Output the [X, Y] coordinate of the center of the cell containing the given text.  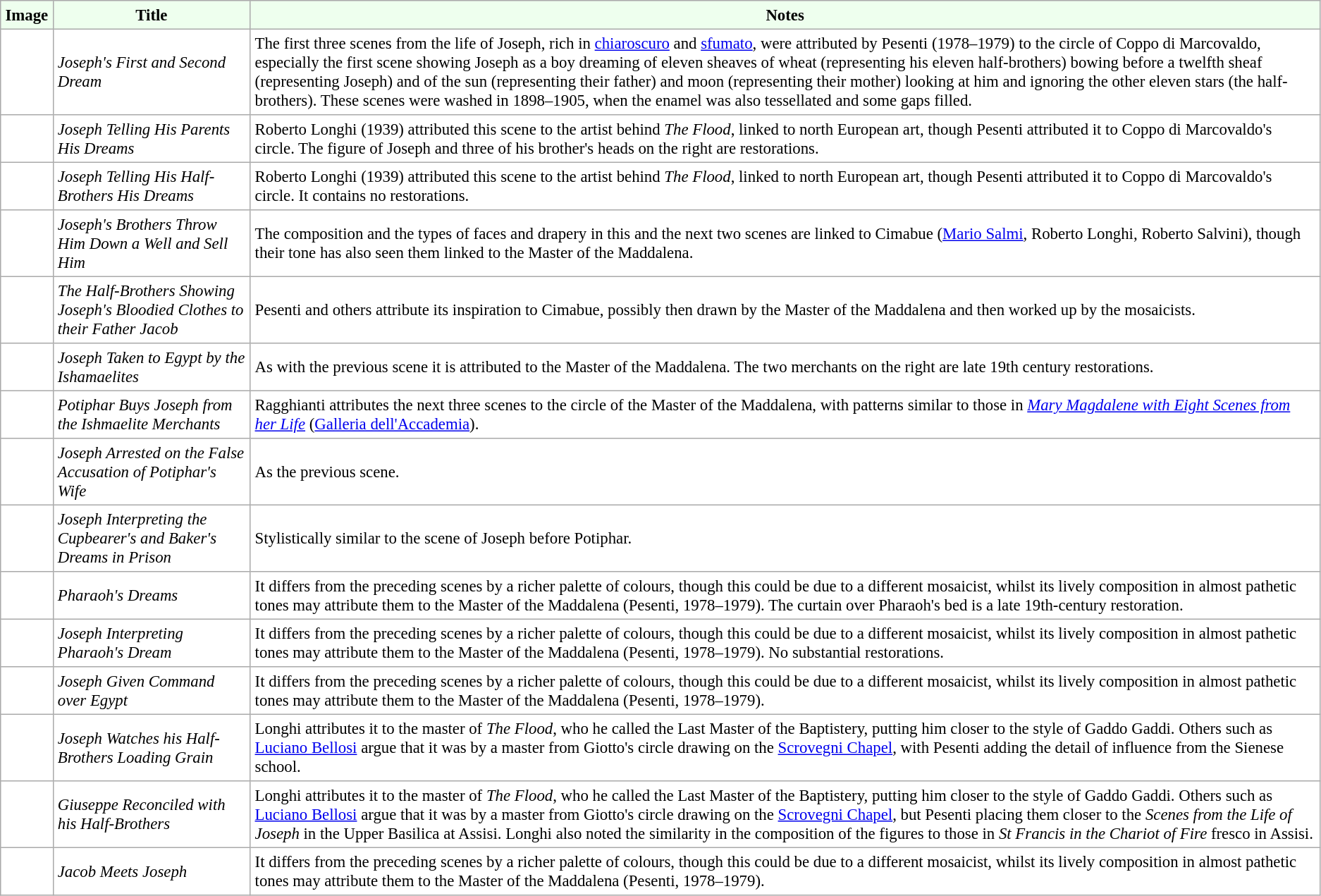
Pesenti and others attribute its inspiration to Cimabue, possibly then drawn by the Master of the Maddalena and then worked up by the mosaicists. [785, 309]
Joseph Given Command over Egypt [152, 691]
Joseph Arrested on the False Accusation of Potiphar's Wife [152, 472]
Jacob Meets Joseph [152, 871]
Joseph Interpreting Pharaoh's Dream [152, 643]
Joseph Interpreting the Cupbearer's and Baker's Dreams in Prison [152, 538]
Notes [785, 15]
Image [27, 15]
Joseph Watches his Half-Brothers Loading Grain [152, 747]
Joseph Telling His Half-Brothers His Dreams [152, 186]
Joseph Telling His Parents His Dreams [152, 139]
Joseph's First and Second Dream [152, 72]
As with the previous scene it is attributed to the Master of the Maddalena. The two merchants on the right are late 19th century restorations. [785, 367]
Giuseppe Reconciled with his Half-Brothers [152, 814]
Title [152, 15]
Potiphar Buys Joseph from the Ishmaelite Merchants [152, 415]
Joseph Taken to Egypt by the Ishamaelites [152, 367]
The Half-Brothers Showing Joseph's Bloodied Clothes to their Father Jacob [152, 309]
Joseph's Brothers Throw Him Down a Well and Sell Him [152, 243]
Pharaoh's Dreams [152, 596]
Stylistically similar to the scene of Joseph before Potiphar. [785, 538]
As the previous scene. [785, 472]
